Identify which cell holds the provided text, then report its [X, Y] central coordinate. 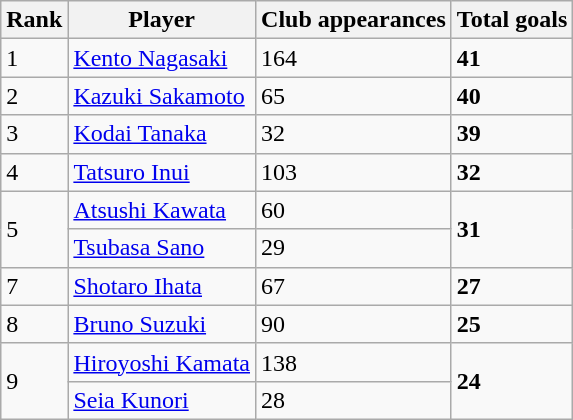
65 [354, 96]
Club appearances [354, 20]
4 [34, 172]
67 [354, 286]
103 [354, 172]
Atsushi Kawata [162, 210]
Tatsuro Inui [162, 172]
3 [34, 134]
164 [354, 58]
Hiroyoshi Kamata [162, 362]
Rank [34, 20]
8 [34, 324]
31 [512, 229]
41 [512, 58]
5 [34, 229]
39 [512, 134]
28 [354, 400]
29 [354, 248]
27 [512, 286]
2 [34, 96]
24 [512, 381]
25 [512, 324]
7 [34, 286]
Total goals [512, 20]
Seia Kunori [162, 400]
40 [512, 96]
Tsubasa Sano [162, 248]
Kento Nagasaki [162, 58]
Kodai Tanaka [162, 134]
60 [354, 210]
1 [34, 58]
9 [34, 381]
Player [162, 20]
Kazuki Sakamoto [162, 96]
Bruno Suzuki [162, 324]
138 [354, 362]
Shotaro Ihata [162, 286]
90 [354, 324]
